Provide the (X, Y) coordinate of the cell's center where the given text is located.  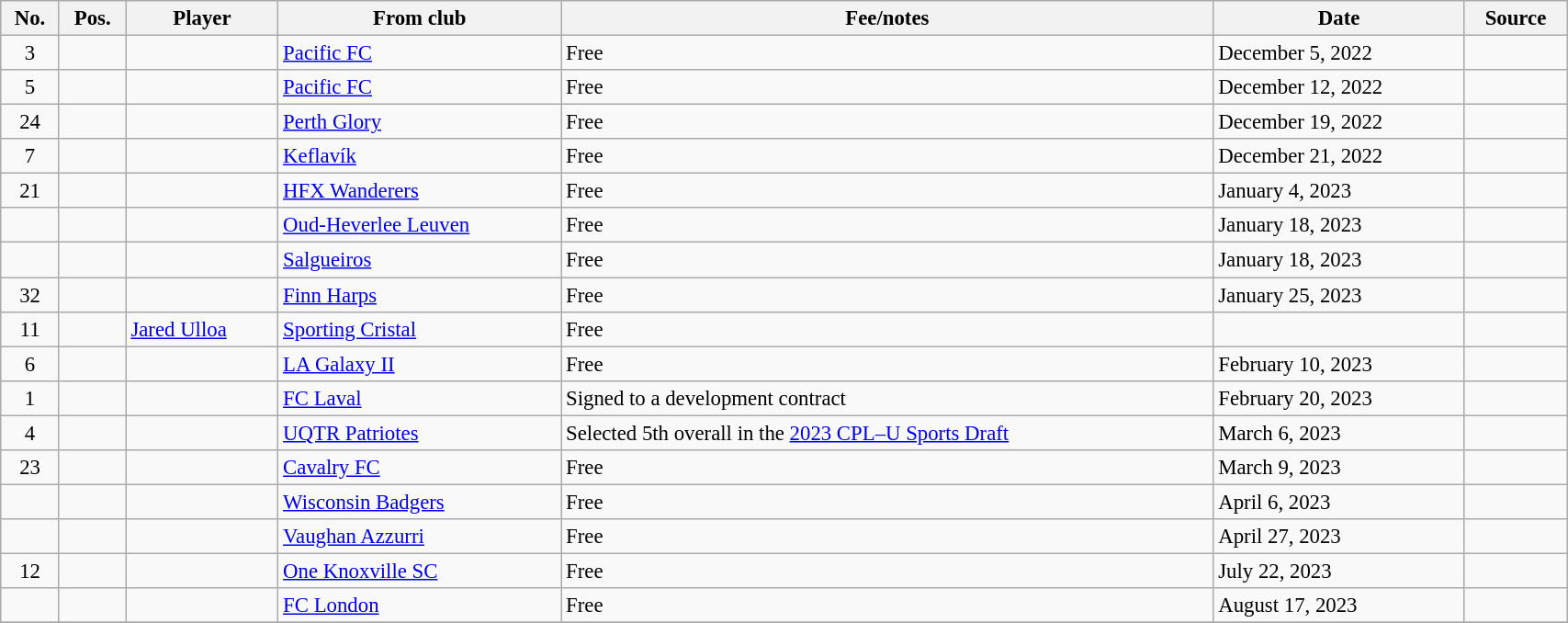
Keflavík (420, 156)
6 (30, 364)
Pos. (92, 18)
April 6, 2023 (1339, 502)
Jared Ulloa (202, 329)
7 (30, 156)
1 (30, 398)
March 9, 2023 (1339, 468)
Perth Glory (420, 122)
Wisconsin Badgers (420, 502)
December 21, 2022 (1339, 156)
23 (30, 468)
December 19, 2022 (1339, 122)
February 10, 2023 (1339, 364)
December 5, 2022 (1339, 53)
3 (30, 53)
FC Laval (420, 398)
4 (30, 433)
Source (1516, 18)
Finn Harps (420, 295)
Signed to a development contract (887, 398)
August 17, 2023 (1339, 606)
Vaughan Azzurri (420, 537)
July 22, 2023 (1339, 571)
21 (30, 191)
Player (202, 18)
Fee/notes (887, 18)
12 (30, 571)
December 12, 2022 (1339, 87)
24 (30, 122)
Oud-Heverlee Leuven (420, 225)
FC London (420, 606)
LA Galaxy II (420, 364)
5 (30, 87)
Salgueiros (420, 260)
Date (1339, 18)
February 20, 2023 (1339, 398)
32 (30, 295)
One Knoxville SC (420, 571)
No. (30, 18)
Cavalry FC (420, 468)
April 27, 2023 (1339, 537)
From club (420, 18)
UQTR Patriotes (420, 433)
Selected 5th overall in the 2023 CPL–U Sports Draft (887, 433)
January 4, 2023 (1339, 191)
March 6, 2023 (1339, 433)
11 (30, 329)
Sporting Cristal (420, 329)
HFX Wanderers (420, 191)
January 25, 2023 (1339, 295)
